Search for the cell housing the specified text and yield its [x, y] center coordinate. 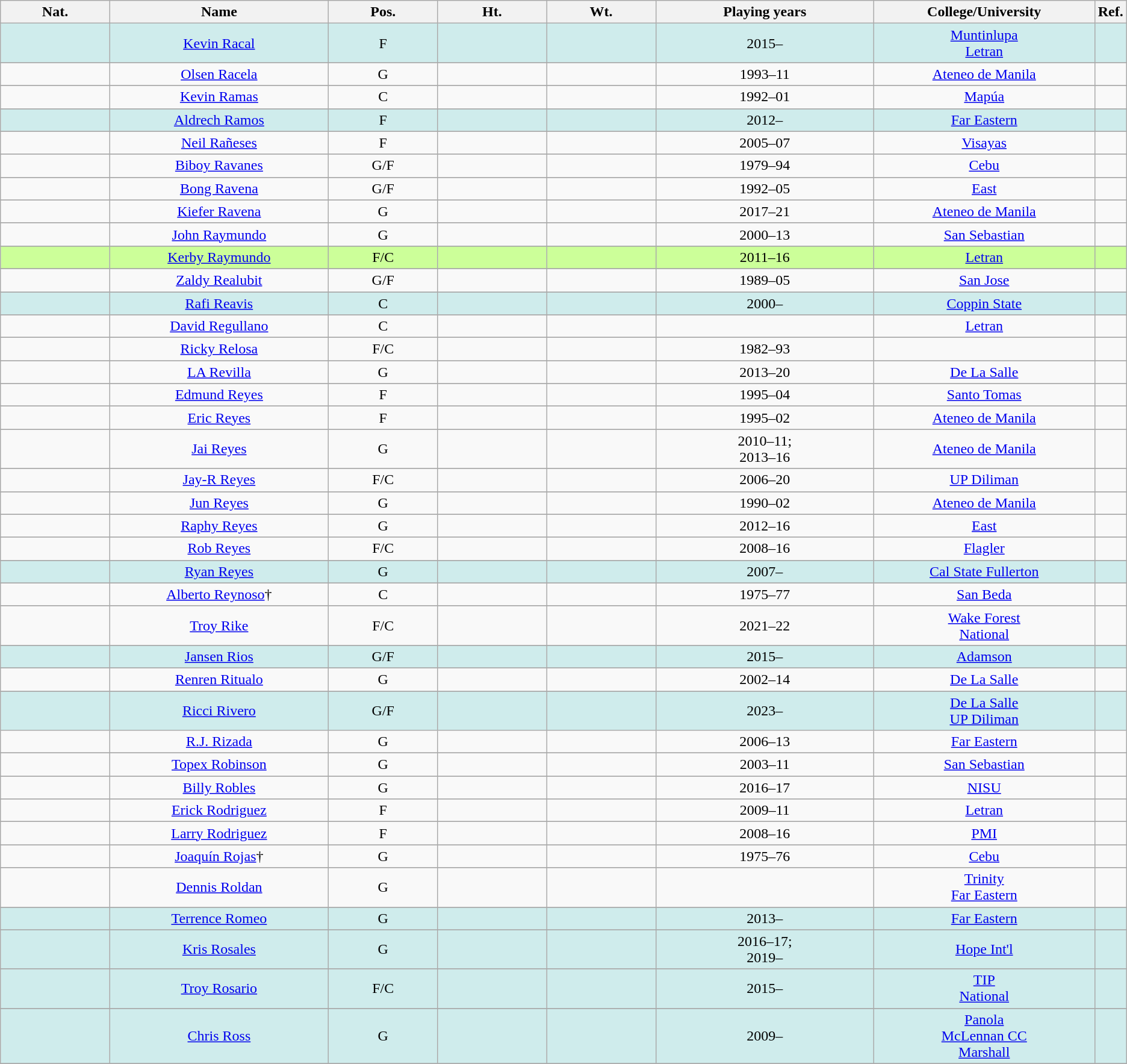
Biboy Ravanes [219, 166]
Ht. [492, 12]
Jai Reyes [219, 449]
MuntinlupaLetran [984, 43]
2002–14 [765, 679]
2009– [765, 1036]
Adamson [984, 656]
Troy Rike [219, 625]
2016–17 [765, 788]
PMI [984, 833]
2012– [765, 120]
2023– [765, 711]
Eric Reyes [219, 418]
Topex Robinson [219, 765]
2000– [765, 303]
1975–76 [765, 856]
2005–07 [765, 143]
1995–04 [765, 395]
1993–11 [765, 74]
2013–20 [765, 372]
Alberto Reynoso† [219, 594]
Kevin Ramas [219, 97]
Zaldy Realubit [219, 280]
2000–13 [765, 234]
College/University [984, 12]
PanolaMcLennan CCMarshall [984, 1036]
Rob Reyes [219, 549]
1992–05 [765, 188]
Billy Robles [219, 788]
2009–11 [765, 810]
TrinityFar Eastern [984, 888]
1989–05 [765, 280]
Mapúa [984, 97]
1979–94 [765, 166]
Ref. [1110, 12]
LA Revilla [219, 372]
R.J. Rizada [219, 742]
Bong Ravena [219, 188]
Troy Rosario [219, 989]
San Beda [984, 594]
2012–16 [765, 526]
Raphy Reyes [219, 526]
1990–02 [765, 503]
Hope Int'l [984, 949]
Kris Rosales [219, 949]
Name [219, 12]
Nat. [55, 12]
1975–77 [765, 594]
Jansen Rios [219, 656]
2021–22 [765, 625]
Ricci Rivero [219, 711]
Kevin Racal [219, 43]
Ryan Reyes [219, 571]
Visayas [984, 143]
Jun Reyes [219, 503]
Rafi Reavis [219, 303]
De La SalleUP Diliman [984, 711]
2007– [765, 571]
2006–13 [765, 742]
2003–11 [765, 765]
2013– [765, 918]
Aldrech Ramos [219, 120]
Chris Ross [219, 1036]
Neil Rañeses [219, 143]
2010–11;2013–16 [765, 449]
Cal State Fullerton [984, 571]
2016–17;2019– [765, 949]
Terrence Romeo [219, 918]
Playing years [765, 12]
1995–02 [765, 418]
Pos. [383, 12]
Dennis Roldan [219, 888]
NISU [984, 788]
1982–93 [765, 349]
Larry Rodriguez [219, 833]
Jay-R Reyes [219, 480]
John Raymundo [219, 234]
2006–20 [765, 480]
Kiefer Ravena [219, 211]
2017–21 [765, 211]
Flagler [984, 549]
Renren Ritualo [219, 679]
Kerby Raymundo [219, 257]
1992–01 [765, 97]
UP Diliman [984, 480]
Edmund Reyes [219, 395]
Joaquín Rojas† [219, 856]
Santo Tomas [984, 395]
Olsen Racela [219, 74]
Ricky Relosa [219, 349]
TIPNational [984, 989]
Coppin State [984, 303]
2011–16 [765, 257]
Wake ForestNational [984, 625]
David Regullano [219, 326]
Erick Rodriguez [219, 810]
Wt. [601, 12]
San Jose [984, 280]
